Return [x, y] of the center of cell containing provided text 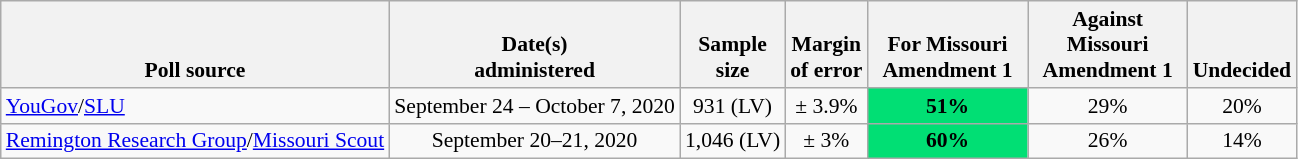
20% [1242, 106]
Undecided [1242, 44]
Date(s)administered [534, 44]
± 3.9% [826, 106]
1,046 (LV) [732, 141]
September 24 – October 7, 2020 [534, 106]
YouGov/SLU [195, 106]
± 3% [826, 141]
26% [1108, 141]
Remington Research Group/Missouri Scout [195, 141]
14% [1242, 141]
For Missouri Amendment 1 [947, 44]
931 (LV) [732, 106]
Poll source [195, 44]
60% [947, 141]
51% [947, 106]
Marginof error [826, 44]
29% [1108, 106]
Samplesize [732, 44]
September 20–21, 2020 [534, 141]
Against Missouri Amendment 1 [1108, 44]
